Detect which cell encompasses the target text, then output its [X, Y] center coordinate. 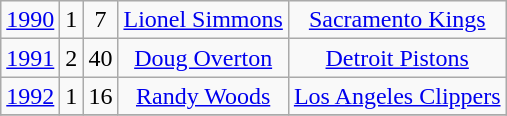
2 [72, 58]
Lionel Simmons [203, 20]
1990 [30, 20]
1991 [30, 58]
40 [100, 58]
16 [100, 96]
7 [100, 20]
Detroit Pistons [397, 58]
Doug Overton [203, 58]
1992 [30, 96]
Los Angeles Clippers [397, 96]
Sacramento Kings [397, 20]
Randy Woods [203, 96]
